Scan for the cell matching the given text and deliver its [x, y] coordinate at center. 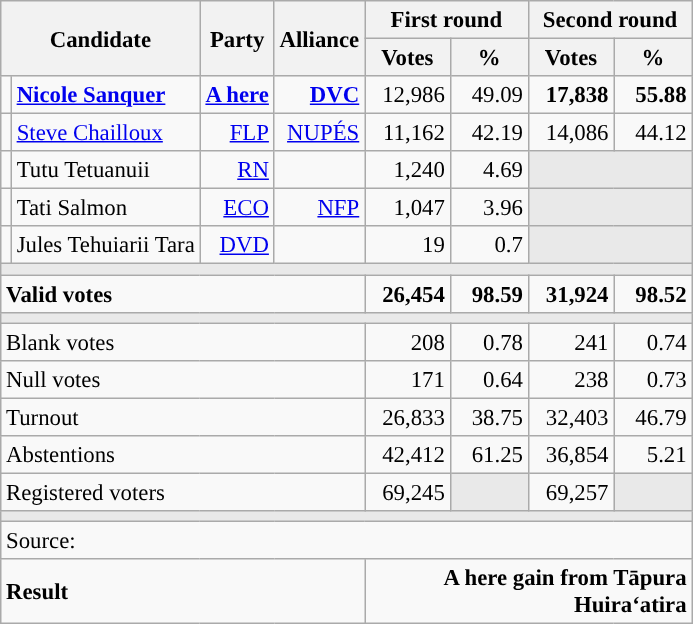
Registered voters [183, 492]
Second round [610, 20]
Party [237, 38]
26,833 [408, 417]
49.09 [489, 95]
5.21 [653, 455]
3.96 [489, 208]
Steve Chailloux [106, 133]
42.19 [489, 133]
First round [447, 20]
Tati Salmon [106, 208]
Valid votes [183, 294]
1,240 [408, 170]
69,257 [571, 492]
238 [571, 379]
A here gain from Tāpura Huiraʻatira [528, 592]
RN [237, 170]
12,986 [408, 95]
241 [571, 342]
A here [237, 95]
NFP [319, 208]
11,162 [408, 133]
19 [408, 245]
ECO [237, 208]
44.12 [653, 133]
69,245 [408, 492]
31,924 [571, 294]
Source: [346, 540]
14,086 [571, 133]
0.7 [489, 245]
0.73 [653, 379]
Alliance [319, 38]
61.25 [489, 455]
Candidate [100, 38]
98.59 [489, 294]
DVC [319, 95]
0.74 [653, 342]
26,454 [408, 294]
Null votes [183, 379]
171 [408, 379]
NUPÉS [319, 133]
FLP [237, 133]
Jules Tehuiarii Tara [106, 245]
Tutu Tetuanuii [106, 170]
DVD [237, 245]
Nicole Sanquer [106, 95]
0.64 [489, 379]
Blank votes [183, 342]
1,047 [408, 208]
Turnout [183, 417]
36,854 [571, 455]
Result [183, 592]
32,403 [571, 417]
46.79 [653, 417]
98.52 [653, 294]
55.88 [653, 95]
208 [408, 342]
0.78 [489, 342]
42,412 [408, 455]
4.69 [489, 170]
Abstentions [183, 455]
38.75 [489, 417]
17,838 [571, 95]
